Detect which cell encompasses the target text, then output its (X, Y) center coordinate. 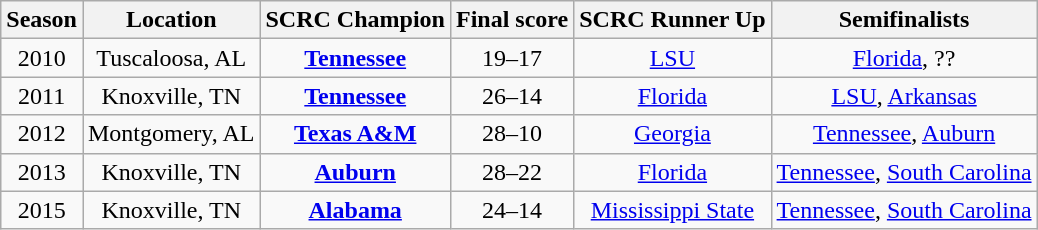
SCRC Runner Up (672, 20)
Georgia (672, 134)
SCRC Champion (355, 20)
Location (170, 20)
Tennessee, Auburn (904, 134)
Florida, ?? (904, 58)
2010 (42, 58)
Alabama (355, 210)
LSU (672, 58)
Semifinalists (904, 20)
2012 (42, 134)
Tuscaloosa, AL (170, 58)
Montgomery, AL (170, 134)
LSU, Arkansas (904, 96)
28–22 (512, 172)
Season (42, 20)
Auburn (355, 172)
Texas A&M (355, 134)
Final score (512, 20)
24–14 (512, 210)
Mississippi State (672, 210)
2011 (42, 96)
2015 (42, 210)
2013 (42, 172)
19–17 (512, 58)
28–10 (512, 134)
26–14 (512, 96)
